Determine the (X, Y) coordinate at the center of the cell enclosing the given text.  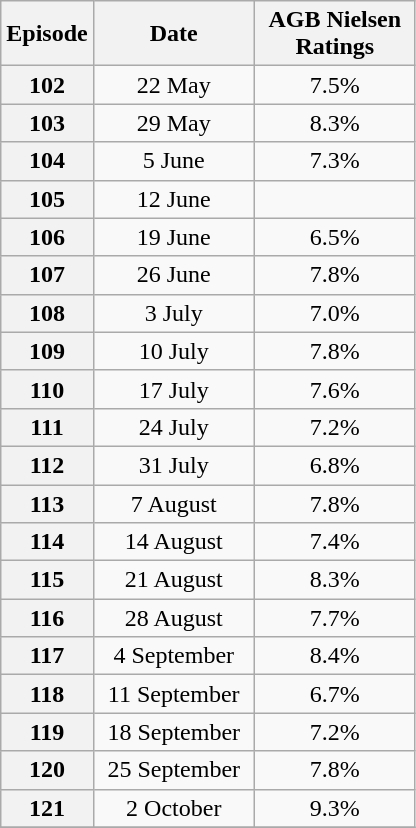
104 (47, 161)
103 (47, 123)
7.4% (334, 542)
11 September (174, 694)
7.3% (334, 161)
7.7% (334, 618)
21 August (174, 580)
26 June (174, 275)
12 June (174, 199)
Date (174, 34)
31 July (174, 465)
25 September (174, 770)
7 August (174, 503)
110 (47, 389)
105 (47, 199)
19 June (174, 237)
6.5% (334, 237)
7.5% (334, 85)
24 July (174, 427)
AGB NielsenRatings (334, 34)
9.3% (334, 808)
109 (47, 351)
121 (47, 808)
5 June (174, 161)
119 (47, 732)
7.0% (334, 313)
107 (47, 275)
116 (47, 618)
3 July (174, 313)
114 (47, 542)
18 September (174, 732)
108 (47, 313)
7.6% (334, 389)
111 (47, 427)
6.7% (334, 694)
112 (47, 465)
22 May (174, 85)
17 July (174, 389)
102 (47, 85)
118 (47, 694)
113 (47, 503)
14 August (174, 542)
10 July (174, 351)
28 August (174, 618)
8.4% (334, 656)
Episode (47, 34)
106 (47, 237)
6.8% (334, 465)
120 (47, 770)
29 May (174, 123)
2 October (174, 808)
4 September (174, 656)
115 (47, 580)
117 (47, 656)
